Extract the (x, y) coordinate from the center of the cell holding the provided text.  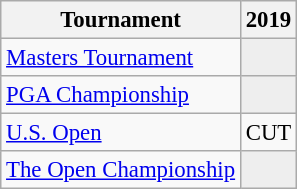
U.S. Open (121, 133)
The Open Championship (121, 170)
Masters Tournament (121, 58)
PGA Championship (121, 95)
2019 (268, 20)
CUT (268, 133)
Tournament (121, 20)
